Locate the cell with the specified text and output its (X, Y) center coordinate. 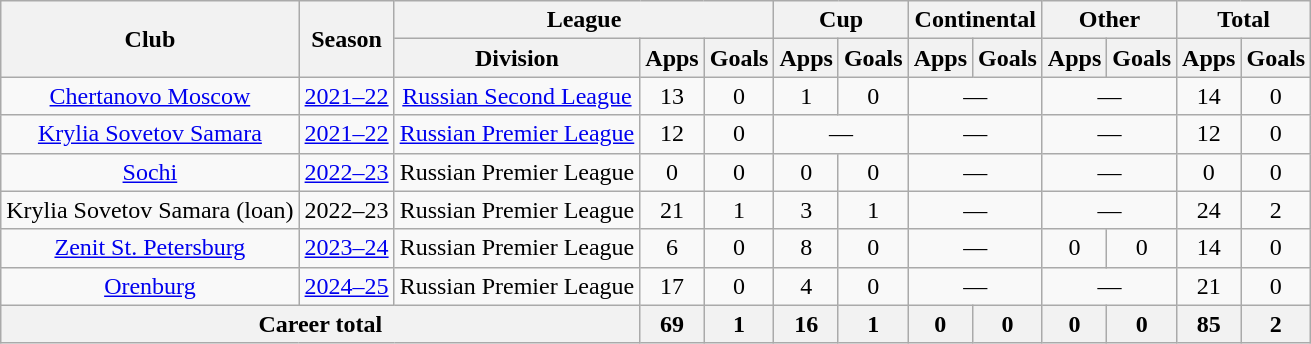
Total (1244, 20)
2024–25 (346, 286)
Continental (975, 20)
Krylia Sovetov Samara (150, 134)
Career total (320, 324)
Cup (841, 20)
Zenit St. Petersburg (150, 248)
Russian Second League (517, 96)
2023–24 (346, 248)
Club (150, 39)
85 (1209, 324)
4 (806, 286)
6 (672, 248)
Sochi (150, 172)
3 (806, 210)
8 (806, 248)
Orenburg (150, 286)
Chertanovo Moscow (150, 96)
Krylia Sovetov Samara (loan) (150, 210)
Season (346, 39)
13 (672, 96)
Division (517, 58)
17 (672, 286)
69 (672, 324)
24 (1209, 210)
Other (1109, 20)
League (584, 20)
16 (806, 324)
